Return the [X, Y] coordinate for the center point of the cell that contains the specified text.  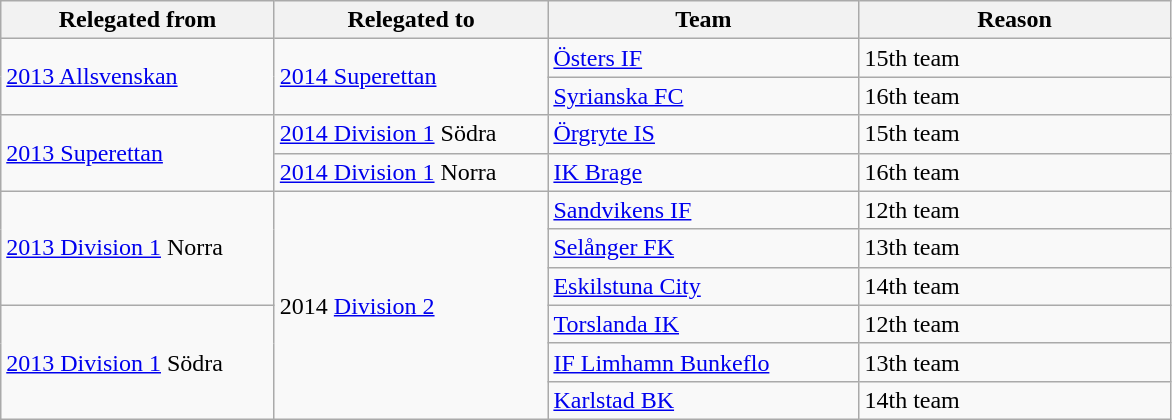
2014 Division 1 Södra [411, 134]
Östers IF [704, 58]
Team [704, 20]
Reason [1014, 20]
Relegated from [138, 20]
2013 Allsvenskan [138, 77]
Karlstad BK [704, 400]
2013 Division 1 Södra [138, 362]
Eskilstuna City [704, 286]
2014 Superettan [411, 77]
Relegated to [411, 20]
2014 Division 1 Norra [411, 172]
2013 Division 1 Norra [138, 248]
Selånger FK [704, 248]
IK Brage [704, 172]
Örgryte IS [704, 134]
2014 Division 2 [411, 305]
Syrianska FC [704, 96]
IF Limhamn Bunkeflo [704, 362]
Torslanda IK [704, 324]
2013 Superettan [138, 153]
Sandvikens IF [704, 210]
